For the text-containing cell, return its midpoint in (X, Y) coordinate format. 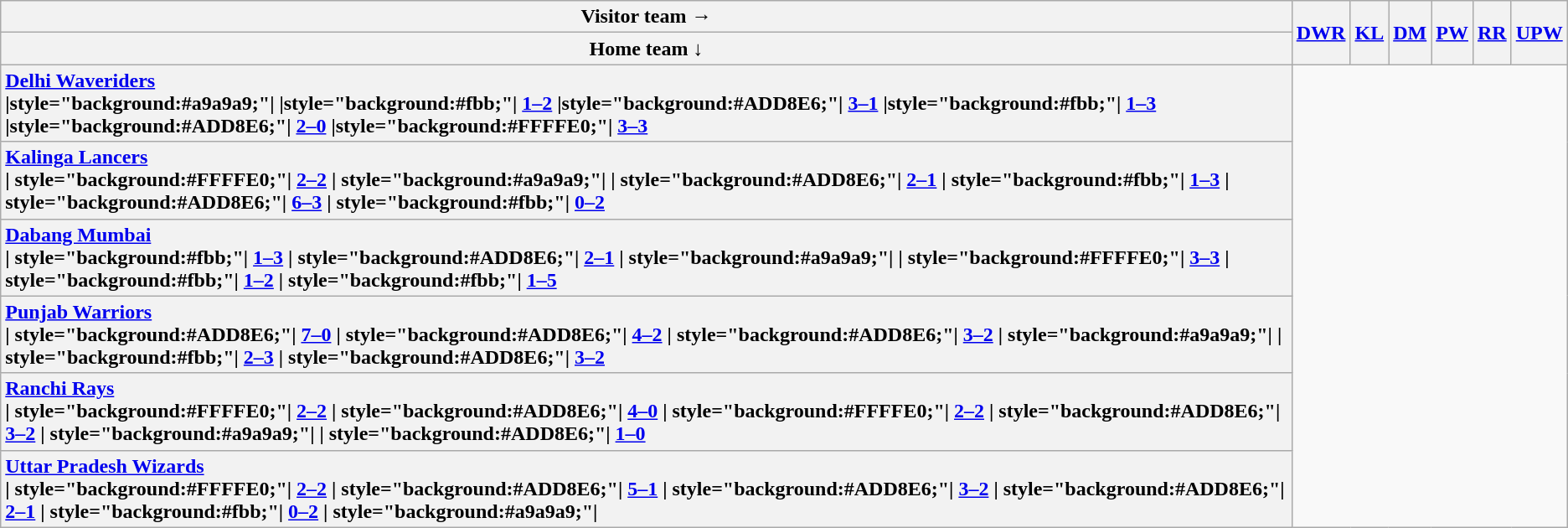
Visitor team → (647, 17)
UPW (1540, 33)
RR (1492, 33)
DM (1411, 33)
KL (1369, 33)
Home team ↓ (647, 49)
DWR (1321, 33)
PW (1452, 33)
